Return the (x, y) coordinate for the center point of the cell that contains the specified text.  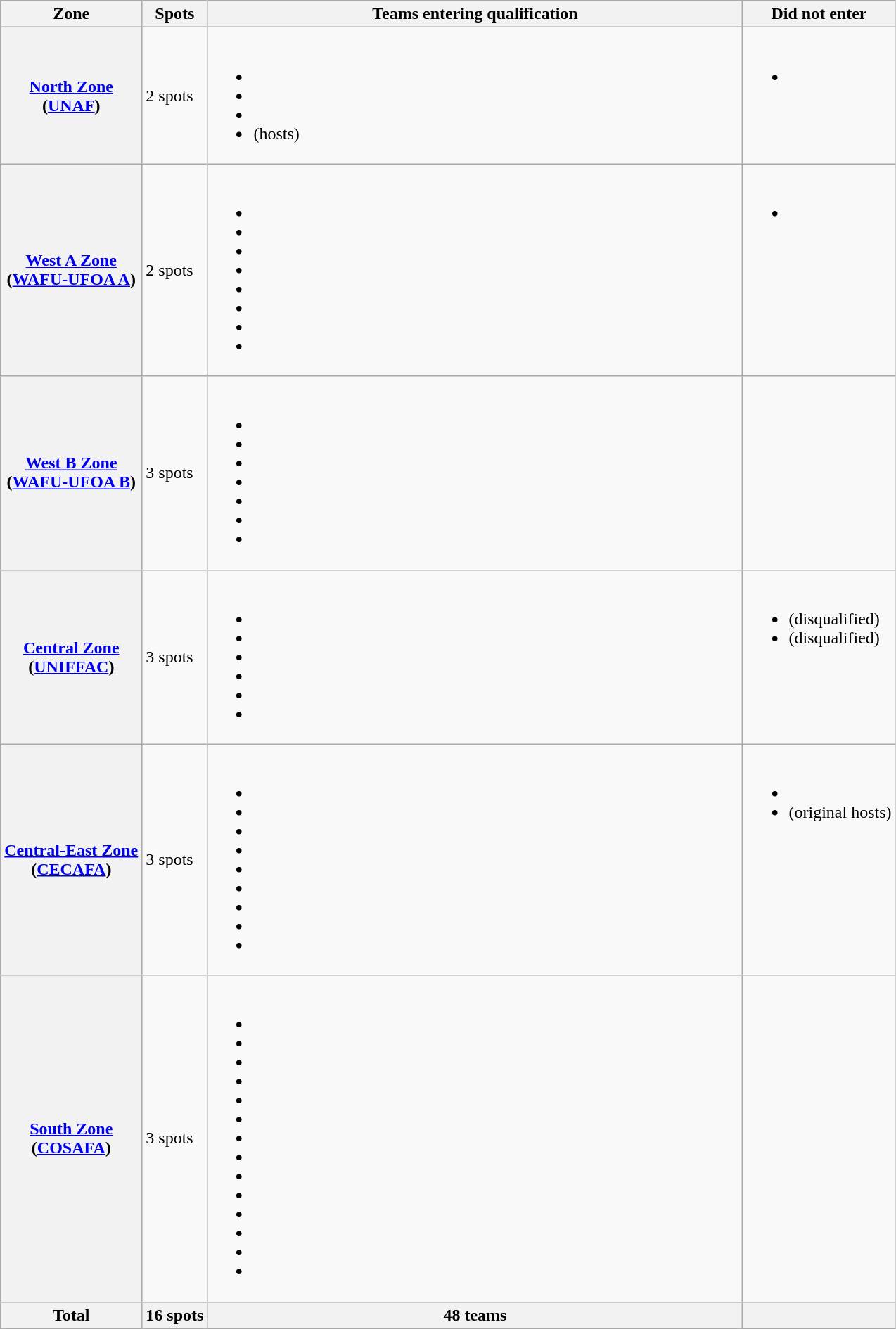
West B Zone(WAFU-UFOA B) (72, 473)
Central-East Zone(CECAFA) (72, 859)
(original hosts) (819, 859)
48 teams (475, 1315)
Did not enter (819, 14)
16 spots (174, 1315)
Teams entering qualification (475, 14)
(hosts) (475, 96)
Spots (174, 14)
Zone (72, 14)
West A Zone(WAFU-UFOA A) (72, 270)
Central Zone(UNIFFAC) (72, 657)
North Zone(UNAF) (72, 96)
(disqualified) (disqualified) (819, 657)
Total (72, 1315)
South Zone(COSAFA) (72, 1138)
